Extract the [X, Y] coordinate from the center of the cell holding the provided text.  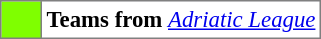
Teams from Adriatic League [180, 20]
